Search for the cell housing the specified text and yield its (X, Y) center coordinate. 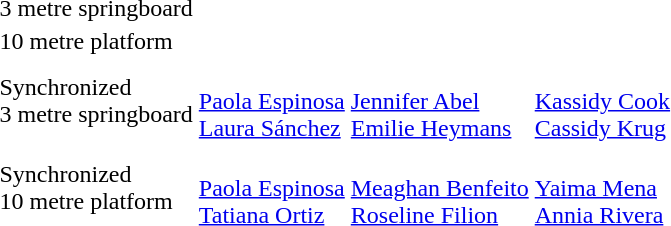
Kassidy CookCassidy Krug (602, 101)
Paola EspinosaLaura Sánchez (272, 101)
Jennifer AbelEmilie Heymans (440, 101)
